Detect which cell encompasses the target text, then output its [x, y] center coordinate. 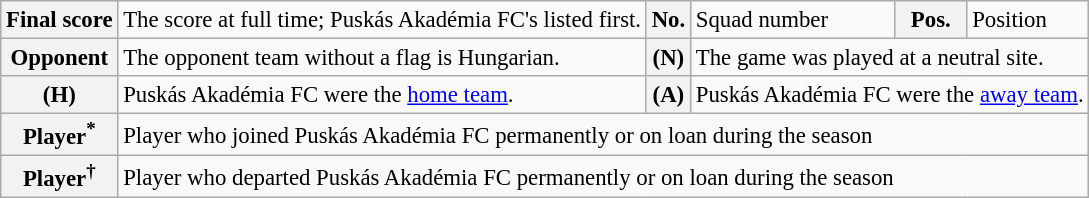
The game was played at a neutral site. [889, 58]
Puskás Akadémia FC were the home team. [382, 95]
(H) [60, 95]
(N) [668, 58]
Puskás Akadémia FC were the away team. [889, 95]
No. [668, 20]
Position [1028, 20]
Final score [60, 20]
Player who departed Puskás Akadémia FC permanently or on loan during the season [604, 177]
Player† [60, 177]
Pos. [931, 20]
Player who joined Puskás Akadémia FC permanently or on loan during the season [604, 135]
The score at full time; Puskás Akadémia FC's listed first. [382, 20]
(A) [668, 95]
Opponent [60, 58]
Player* [60, 135]
The opponent team without a flag is Hungarian. [382, 58]
Squad number [792, 20]
